Provide the [x, y] coordinate of the cell's center where the given text is located.  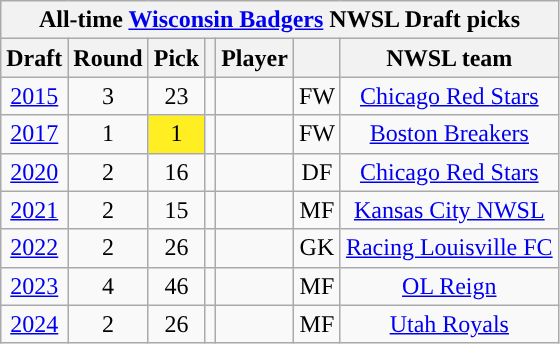
2024 [34, 324]
2022 [34, 248]
15 [176, 210]
OL Reign [449, 286]
2023 [34, 286]
23 [176, 96]
2017 [34, 134]
DF [316, 172]
GK [316, 248]
16 [176, 172]
2015 [34, 96]
NWSL team [449, 58]
All-time Wisconsin Badgers NWSL Draft picks [280, 20]
Round [108, 58]
Racing Louisville FC [449, 248]
46 [176, 286]
Draft [34, 58]
Kansas City NWSL [449, 210]
2020 [34, 172]
4 [108, 286]
2021 [34, 210]
3 [108, 96]
Player [255, 58]
Utah Royals [449, 324]
Boston Breakers [449, 134]
Pick [176, 58]
